Scan for the cell matching the given text and deliver its [x, y] coordinate at center. 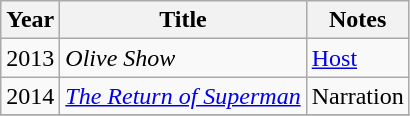
Year [30, 20]
Notes [358, 20]
Narration [358, 96]
2014 [30, 96]
The Return of Superman [183, 96]
Host [358, 58]
Olive Show [183, 58]
2013 [30, 58]
Title [183, 20]
